Return the [x, y] coordinate for the center point of the cell that contains the specified text.  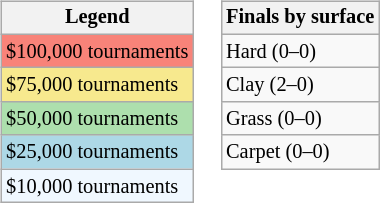
$75,000 tournaments [97, 85]
Legend [97, 18]
Clay (2–0) [300, 85]
$100,000 tournaments [97, 51]
$25,000 tournaments [97, 152]
$50,000 tournaments [97, 119]
$10,000 tournaments [97, 186]
Carpet (0–0) [300, 152]
Hard (0–0) [300, 51]
Grass (0–0) [300, 119]
Finals by surface [300, 18]
